Capture the cell that displays the provided text and extract its (x, y) central coordinate. 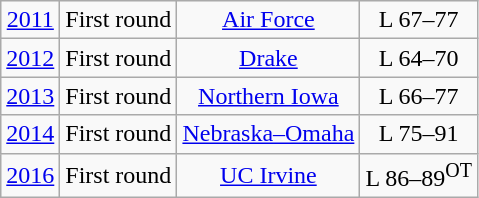
2012 (30, 58)
Air Force (268, 20)
L 67–77 (419, 20)
2016 (30, 176)
Nebraska–Omaha (268, 134)
L 66–77 (419, 96)
L 75–91 (419, 134)
UC Irvine (268, 176)
Drake (268, 58)
L 86–89OT (419, 176)
L 64–70 (419, 58)
2013 (30, 96)
2014 (30, 134)
2011 (30, 20)
Northern Iowa (268, 96)
